Identify which cell holds the provided text, then report its (X, Y) central coordinate. 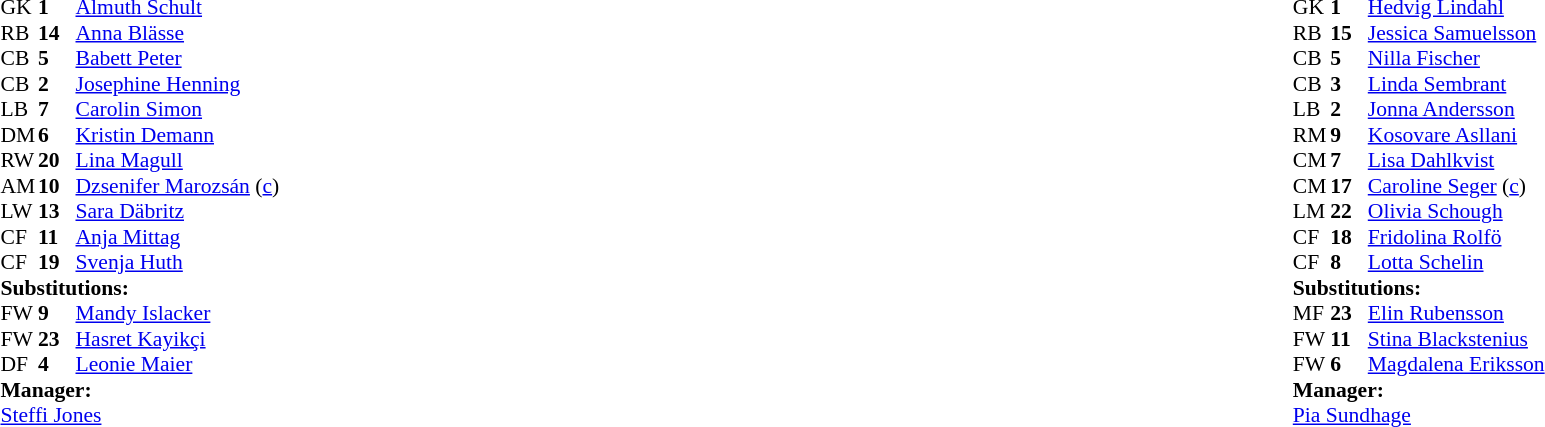
Josephine Henning (178, 84)
Lotta Schelin (1456, 263)
LW (19, 211)
14 (57, 33)
MF (1312, 313)
19 (57, 263)
Babett Peter (178, 59)
Olivia Schough (1456, 211)
4 (57, 365)
Anna Blässe (178, 33)
Jonna Andersson (1456, 109)
RW (19, 161)
Leonie Maier (178, 365)
Kosovare Asllani (1456, 135)
LM (1312, 211)
18 (1349, 237)
Lina Magull (178, 161)
Magdalena Eriksson (1456, 365)
Hasret Kayikçi (178, 339)
Jessica Samuelsson (1456, 33)
Nilla Fischer (1456, 59)
13 (57, 211)
Fridolina Rolfö (1456, 237)
Dzsenifer Marozsán (c) (178, 186)
8 (1349, 263)
AM (19, 186)
Carolin Simon (178, 109)
Sara Däbritz (178, 211)
20 (57, 161)
Caroline Seger (c) (1456, 186)
22 (1349, 211)
Svenja Huth (178, 263)
Mandy Islacker (178, 313)
3 (1349, 84)
Kristin Demann (178, 135)
DM (19, 135)
10 (57, 186)
Stina Blackstenius (1456, 339)
DF (19, 365)
Elin Rubensson (1456, 313)
Linda Sembrant (1456, 84)
15 (1349, 33)
Anja Mittag (178, 237)
Lisa Dahlkvist (1456, 161)
RM (1312, 135)
17 (1349, 186)
